Pinpoint the cell where the given text exists, returning its (X, Y) midpoint coordinate. 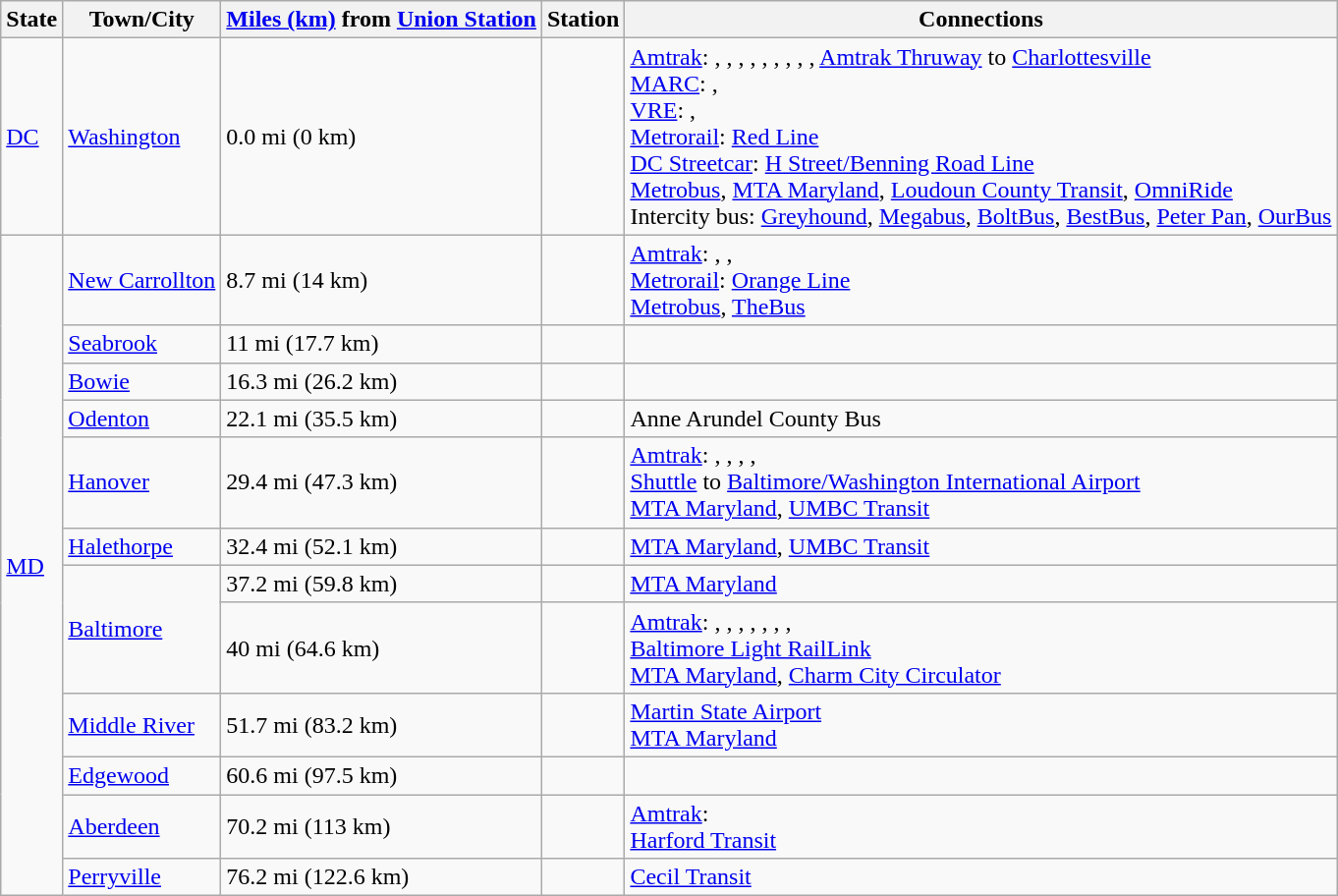
DC (31, 137)
Washington (141, 137)
0.0 mi (0 km) (381, 137)
Station (583, 20)
Martin State Airport MTA Maryland (980, 725)
Miles (km) from Union Station (381, 20)
40 mi (64.6 km) (381, 647)
16.3 mi (26.2 km) (381, 381)
Amtrak: , , Metrorail: Orange Line Metrobus, TheBus (980, 280)
37.2 mi (59.8 km) (381, 584)
76.2 mi (122.6 km) (381, 877)
8.7 mi (14 km) (381, 280)
Odenton (141, 419)
State (31, 20)
32.4 mi (52.1 km) (381, 546)
Seabrook (141, 344)
Town/City (141, 20)
Cecil Transit (980, 877)
Anne Arundel County Bus (980, 419)
Middle River (141, 725)
Amtrak: Harford Transit (980, 825)
70.2 mi (113 km) (381, 825)
60.6 mi (97.5 km) (381, 775)
MTA Maryland (980, 584)
New Carrollton (141, 280)
Edgewood (141, 775)
22.1 mi (35.5 km) (381, 419)
Connections (980, 20)
Aberdeen (141, 825)
29.4 mi (47.3 km) (381, 482)
Perryville (141, 877)
Amtrak: , , , , , , , Baltimore Light RailLink MTA Maryland, Charm City Circulator (980, 647)
MTA Maryland, UMBC Transit (980, 546)
11 mi (17.7 km) (381, 344)
Halethorpe (141, 546)
Baltimore (141, 629)
51.7 mi (83.2 km) (381, 725)
Bowie (141, 381)
Hanover (141, 482)
MD (31, 566)
Amtrak: , , , , Shuttle to Baltimore/Washington International Airport MTA Maryland, UMBC Transit (980, 482)
